For the text-containing cell, return its midpoint in [x, y] coordinate format. 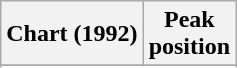
Peakposition [189, 34]
Chart (1992) [72, 34]
